Detect which cell encompasses the target text, then output its (x, y) center coordinate. 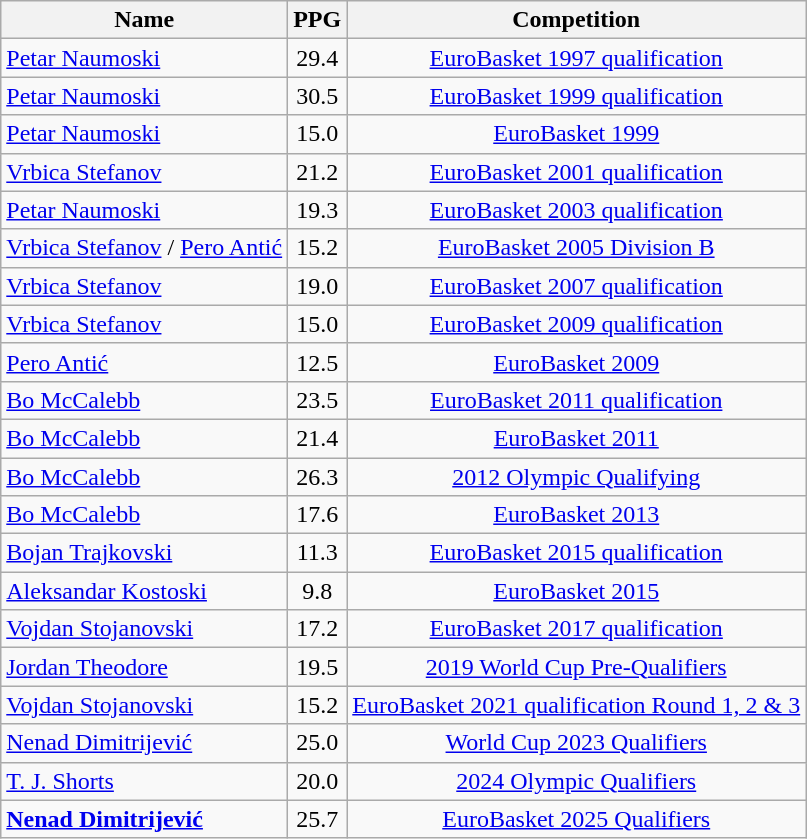
19.5 (318, 667)
EuroBasket 2003 qualification (576, 210)
Jordan Theodore (144, 667)
29.4 (318, 58)
EuroBasket 2007 qualification (576, 286)
Pero Antić (144, 362)
12.5 (318, 362)
20.0 (318, 781)
9.8 (318, 591)
EuroBasket 1999 qualification (576, 96)
25.0 (318, 743)
19.3 (318, 210)
EuroBasket 2001 qualification (576, 172)
Aleksandar Kostoski (144, 591)
EuroBasket 2005 Division B (576, 248)
2019 World Cup Pre-Qualifiers (576, 667)
EuroBasket 2011 qualification (576, 400)
T. J. Shorts (144, 781)
EuroBasket 2021 qualification Round 1, 2 & 3 (576, 705)
2024 Olympic Qualifiers (576, 781)
EuroBasket 2025 Qualifiers (576, 819)
21.4 (318, 438)
26.3 (318, 477)
EuroBasket 2017 qualification (576, 629)
EuroBasket 1999 (576, 134)
Competition (576, 20)
EuroBasket 2009 (576, 362)
2012 Olympic Qualifying (576, 477)
EuroBasket 2009 qualification (576, 324)
23.5 (318, 400)
EuroBasket 2015 (576, 591)
EuroBasket 2011 (576, 438)
EuroBasket 2013 (576, 515)
25.7 (318, 819)
EuroBasket 2015 qualification (576, 553)
EuroBasket 1997 qualification (576, 58)
21.2 (318, 172)
17.2 (318, 629)
Vrbica Stefanov / Pero Antić (144, 248)
Name (144, 20)
World Cup 2023 Qualifiers (576, 743)
19.0 (318, 286)
PPG (318, 20)
17.6 (318, 515)
11.3 (318, 553)
Bojan Trajkovski (144, 553)
30.5 (318, 96)
